From the cell containing the given text, extract its center point as [x, y] coordinate. 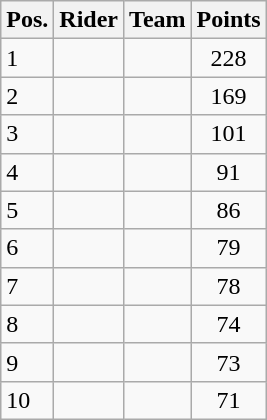
Points [228, 20]
91 [228, 172]
Rider [89, 20]
101 [228, 134]
Team [158, 20]
3 [28, 134]
228 [228, 58]
79 [228, 248]
8 [28, 324]
71 [228, 400]
73 [228, 362]
Pos. [28, 20]
7 [28, 286]
5 [28, 210]
169 [228, 96]
2 [28, 96]
9 [28, 362]
74 [228, 324]
1 [28, 58]
78 [228, 286]
6 [28, 248]
10 [28, 400]
86 [228, 210]
4 [28, 172]
